Determine the (x, y) coordinate at the center of the cell enclosing the given text.  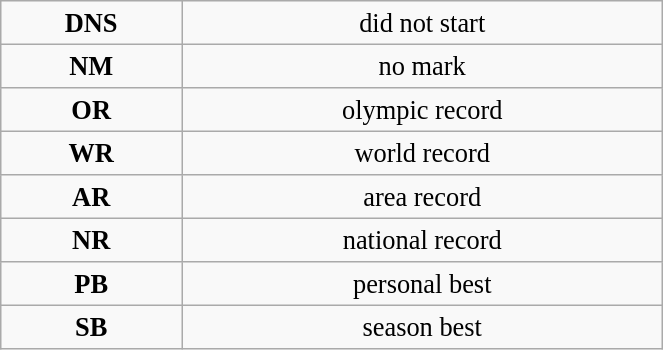
PB (92, 284)
national record (422, 240)
SB (92, 327)
WR (92, 153)
olympic record (422, 109)
OR (92, 109)
NM (92, 66)
personal best (422, 284)
no mark (422, 66)
area record (422, 197)
AR (92, 197)
DNS (92, 22)
NR (92, 240)
did not start (422, 22)
world record (422, 153)
season best (422, 327)
